Find where the given text appears and provide that cell's center as (x, y) coordinate. 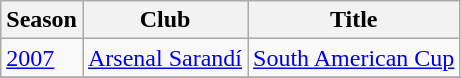
Arsenal Sarandí (164, 58)
Title (354, 20)
Season (42, 20)
South American Cup (354, 58)
2007 (42, 58)
Club (164, 20)
